Determine the (X, Y) coordinate at the center of the cell enclosing the given text.  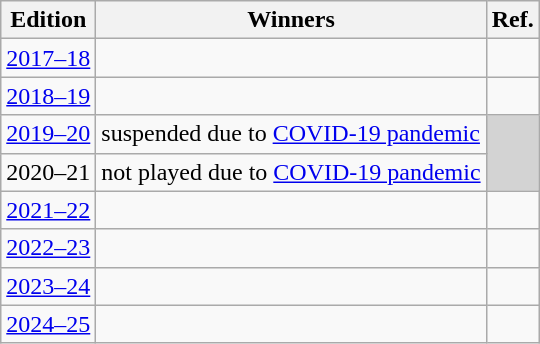
2024–25 (48, 324)
2019–20 (48, 134)
2021–22 (48, 210)
2022–23 (48, 248)
suspended due to COVID-19 pandemic (291, 134)
2018–19 (48, 96)
Winners (291, 20)
Edition (48, 20)
2020–21 (48, 172)
2017–18 (48, 58)
Ref. (512, 20)
2023–24 (48, 286)
not played due to COVID-19 pandemic (291, 172)
